Pinpoint the cell where the given text exists, returning its (x, y) midpoint coordinate. 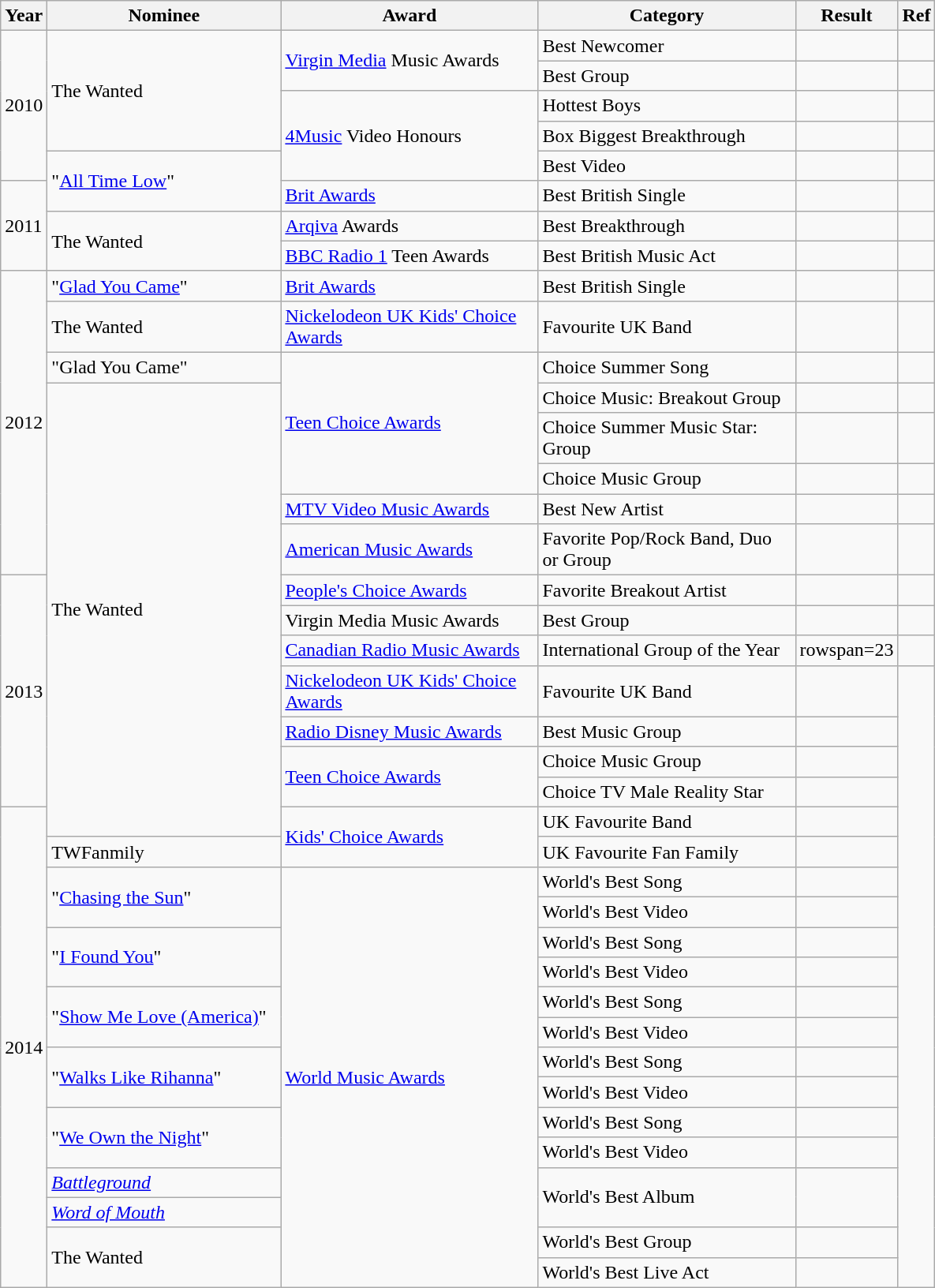
2014 (24, 1046)
"Show Me Love (America)" (164, 1017)
2013 (24, 691)
Best Breakthrough (667, 226)
BBC Radio 1 Teen Awards (410, 256)
American Music Awards (410, 549)
Canadian Radio Music Awards (410, 650)
Best Newcomer (667, 46)
World Music Awards (410, 1076)
2010 (24, 106)
Ref (917, 16)
Choice Summer Music Star: Group (667, 439)
World's Best Live Act (667, 1272)
2011 (24, 226)
Award (410, 16)
"We Own the Night" (164, 1137)
4Music Video Honours (410, 136)
Best Video (667, 166)
Choice Music: Breakout Group (667, 397)
People's Choice Awards (410, 590)
Kids' Choice Awards (410, 837)
Box Biggest Breakthrough (667, 136)
UK Favourite Fan Family (667, 852)
Category (667, 16)
World's Best Group (667, 1242)
Favorite Pop/Rock Band, Duo or Group (667, 549)
Result (847, 16)
2012 (24, 423)
rowspan=23 (847, 650)
Radio Disney Music Awards (410, 732)
Arqiva Awards (410, 226)
Best Music Group (667, 732)
International Group of the Year (667, 650)
World's Best Album (667, 1197)
"Walks Like Rihanna" (164, 1077)
Nominee (164, 16)
"Chasing the Sun" (164, 897)
"All Time Low" (164, 181)
Hottest Boys (667, 106)
Word of Mouth (164, 1212)
Favorite Breakout Artist (667, 590)
Best British Music Act (667, 256)
Best New Artist (667, 509)
MTV Video Music Awards (410, 509)
Year (24, 16)
Battleground (164, 1182)
Choice TV Male Reality Star (667, 792)
UK Favourite Band (667, 822)
"I Found You" (164, 957)
Choice Summer Song (667, 367)
TWFanmily (164, 852)
